Determine the [X, Y] coordinate at the center of the cell enclosing the given text.  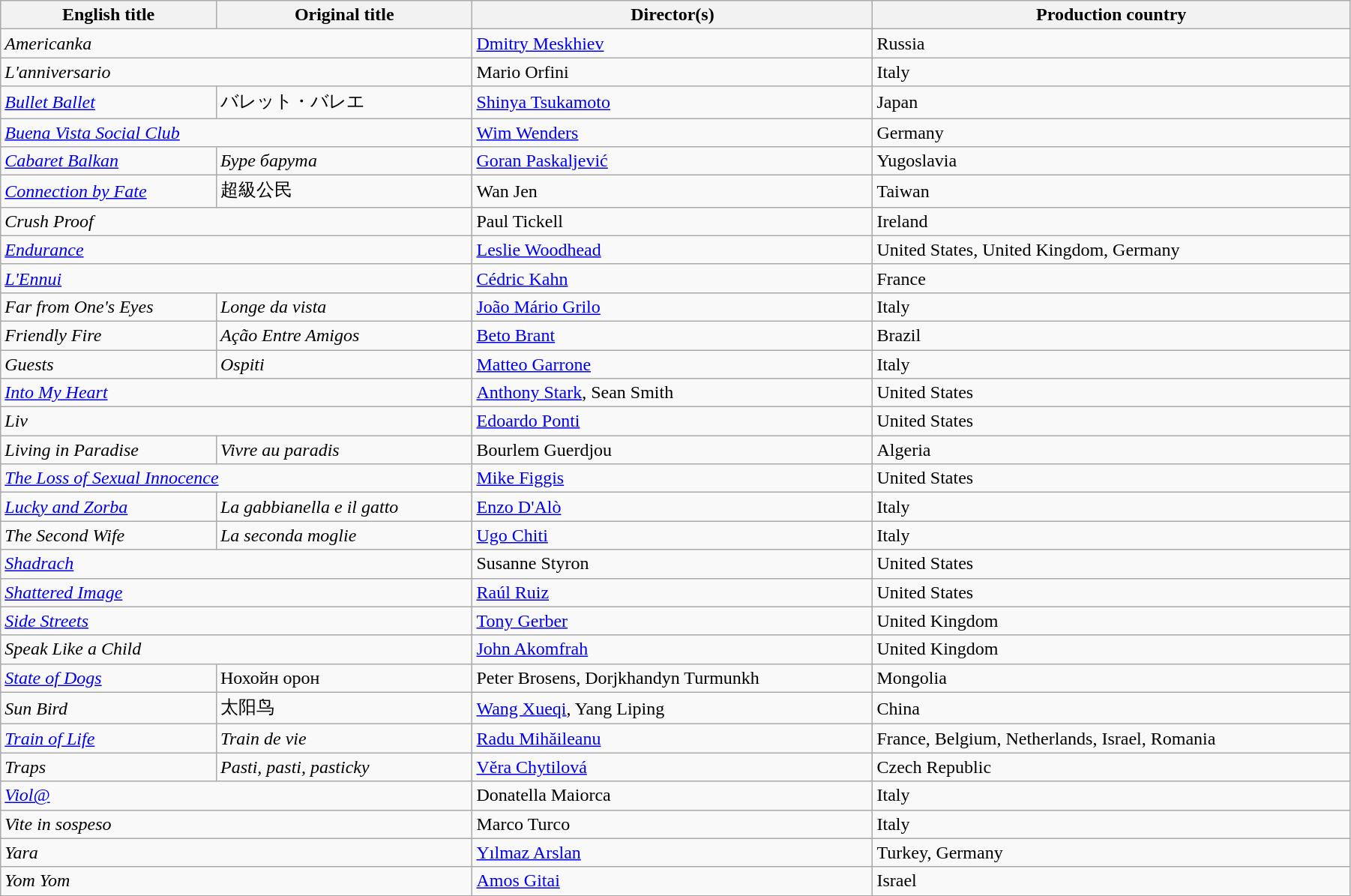
Yara [237, 853]
Dmitry Meskhiev [673, 43]
Cabaret Balkan [109, 161]
Tony Gerber [673, 621]
Ação Entre Amigos [343, 335]
Algeria [1111, 450]
超級公民 [343, 192]
Bullet Ballet [109, 102]
Train de vie [343, 739]
France [1111, 278]
Viol@ [237, 796]
Mike Figgis [673, 478]
Matteo Garrone [673, 364]
Bourlem Guerdjou [673, 450]
Shadrach [237, 564]
The Loss of Sexual Innocence [237, 478]
France, Belgium, Netherlands, Israel, Romania [1111, 739]
バレット・バレエ [343, 102]
Germany [1111, 133]
Mongolia [1111, 678]
Ospiti [343, 364]
Goran Paskaljević [673, 161]
Endurance [237, 250]
Shinya Tsukamoto [673, 102]
Paul Tickell [673, 221]
La gabbianella e il gatto [343, 507]
Speak Like a Child [237, 649]
Israel [1111, 881]
Mario Orfini [673, 72]
Radu Mihăileanu [673, 739]
Yılmaz Arslan [673, 853]
State of Dogs [109, 678]
L'Ennui [237, 278]
Ireland [1111, 221]
Raúl Ruiz [673, 592]
La seconda moglie [343, 535]
Donatella Maiorca [673, 796]
Wan Jen [673, 192]
Americanka [237, 43]
João Mário Grilo [673, 307]
Russia [1111, 43]
Guests [109, 364]
Traps [109, 767]
Connection by Fate [109, 192]
Pasti, pasti, pasticky [343, 767]
Brazil [1111, 335]
Beto Brant [673, 335]
Director(s) [673, 15]
Side Streets [237, 621]
China [1111, 708]
Living in Paradise [109, 450]
Taiwan [1111, 192]
Original title [343, 15]
Friendly Fire [109, 335]
Lucky and Zorba [109, 507]
Production country [1111, 15]
Буре барута [343, 161]
Marco Turco [673, 824]
Far from One's Eyes [109, 307]
Vivre au paradis [343, 450]
United States, United Kingdom, Germany [1111, 250]
Нохойн орон [343, 678]
Buena Vista Social Club [237, 133]
Yugoslavia [1111, 161]
Amos Gitai [673, 881]
太阳鸟 [343, 708]
Turkey, Germany [1111, 853]
Leslie Woodhead [673, 250]
Into My Heart [237, 393]
John Akomfrah [673, 649]
Train of Life [109, 739]
Peter Brosens, Dorjkhandyn Turmunkh [673, 678]
Yom Yom [237, 881]
Enzo D'Alò [673, 507]
Susanne Styron [673, 564]
Věra Chytilová [673, 767]
Vite in sospeso [237, 824]
Longe da vista [343, 307]
Cédric Kahn [673, 278]
Ugo Chiti [673, 535]
Crush Proof [237, 221]
Wang Xueqi, Yang Liping [673, 708]
Wim Wenders [673, 133]
Edoardo Ponti [673, 421]
English title [109, 15]
L'anniversario [237, 72]
Japan [1111, 102]
Czech Republic [1111, 767]
Anthony Stark, Sean Smith [673, 393]
Sun Bird [109, 708]
The Second Wife [109, 535]
Shattered Image [237, 592]
Liv [237, 421]
